Identify which cell holds the provided text, then report its [X, Y] central coordinate. 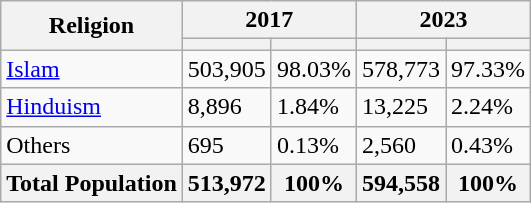
98.03% [314, 69]
1.84% [314, 107]
Others [92, 145]
8,896 [226, 107]
13,225 [400, 107]
503,905 [226, 69]
594,558 [400, 183]
Religion [92, 26]
695 [226, 145]
578,773 [400, 69]
2,560 [400, 145]
97.33% [488, 69]
2.24% [488, 107]
0.13% [314, 145]
Hinduism [92, 107]
2017 [269, 20]
0.43% [488, 145]
Total Population [92, 183]
513,972 [226, 183]
Islam [92, 69]
2023 [443, 20]
